Return the (x, y) coordinate for the center point of the cell that contains the specified text.  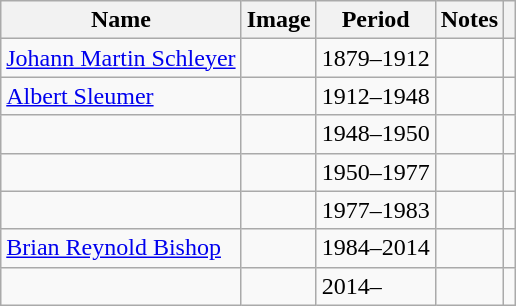
Johann Martin Schleyer (121, 58)
Period (376, 20)
Name (121, 20)
1950–1977 (376, 172)
1879–1912 (376, 58)
Albert Sleumer (121, 96)
1977–1983 (376, 210)
Notes (469, 20)
1912–1948 (376, 96)
Image (278, 20)
1948–1950 (376, 134)
2014– (376, 286)
1984–2014 (376, 248)
Brian Reynold Bishop (121, 248)
